Detect which cell encompasses the target text, then output its [X, Y] center coordinate. 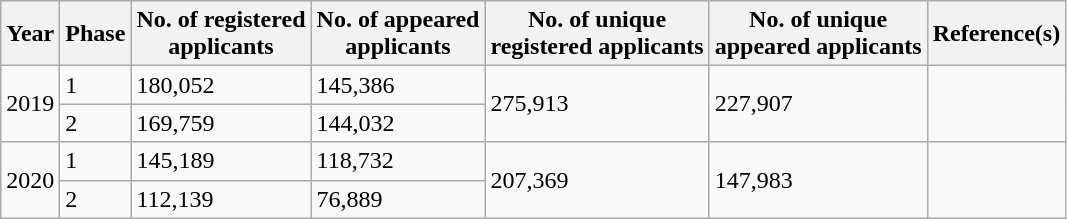
169,759 [221, 123]
No. of uniqueregistered applicants [597, 34]
145,386 [398, 85]
147,983 [818, 180]
227,907 [818, 104]
No. of appearedapplicants [398, 34]
Year [30, 34]
118,732 [398, 161]
No. of uniqueappeared applicants [818, 34]
2020 [30, 180]
No. of registeredapplicants [221, 34]
144,032 [398, 123]
76,889 [398, 199]
Phase [96, 34]
2019 [30, 104]
180,052 [221, 85]
207,369 [597, 180]
145,189 [221, 161]
Reference(s) [996, 34]
112,139 [221, 199]
275,913 [597, 104]
